Capture the cell that displays the provided text and extract its (x, y) central coordinate. 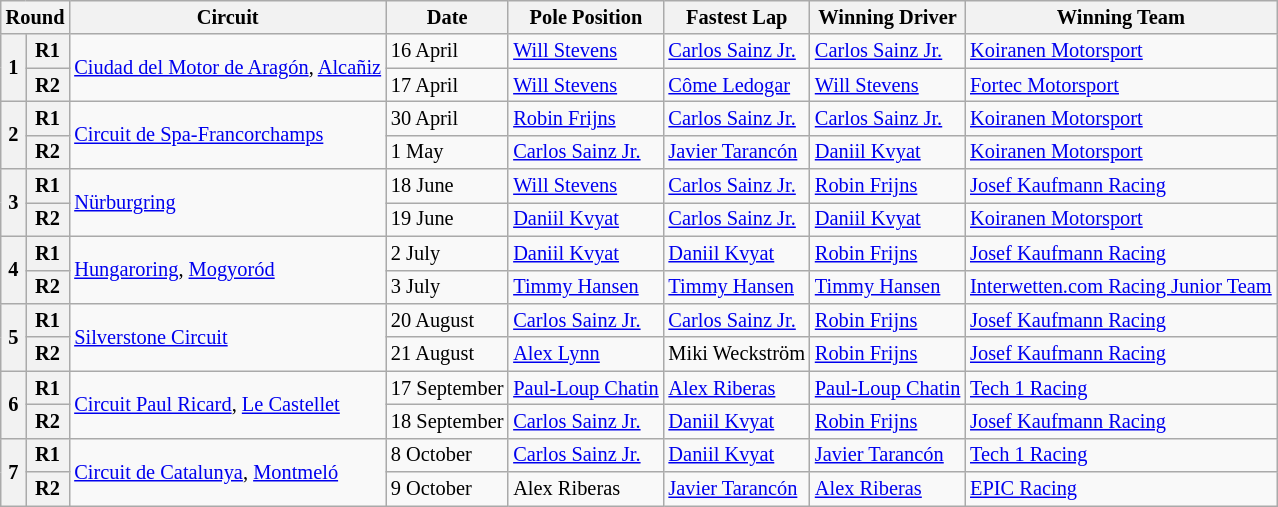
2 (14, 134)
9 October (447, 489)
7 (14, 472)
18 September (447, 421)
Fastest Lap (737, 17)
Côme Ledogar (737, 85)
Interwetten.com Racing Junior Team (1120, 287)
3 July (447, 287)
Winning Team (1120, 17)
Miki Weckström (737, 354)
19 June (447, 219)
Hungaroring, Mogyoród (228, 270)
Nürburgring (228, 202)
Pole Position (586, 17)
1 May (447, 152)
Winning Driver (888, 17)
Date (447, 17)
16 April (447, 51)
Round (36, 17)
Alex Lynn (586, 354)
21 August (447, 354)
EPIC Racing (1120, 489)
6 (14, 404)
Fortec Motorsport (1120, 85)
8 October (447, 455)
20 August (447, 320)
Silverstone Circuit (228, 336)
Circuit de Catalunya, Montmeló (228, 472)
1 (14, 68)
3 (14, 202)
17 April (447, 85)
Ciudad del Motor de Aragón, Alcañiz (228, 68)
Circuit de Spa-Francorchamps (228, 134)
30 April (447, 118)
2 July (447, 253)
18 June (447, 186)
4 (14, 270)
Circuit Paul Ricard, Le Castellet (228, 404)
17 September (447, 388)
Circuit (228, 17)
5 (14, 336)
